Return the (X, Y) coordinate for the center point of the cell that contains the specified text.  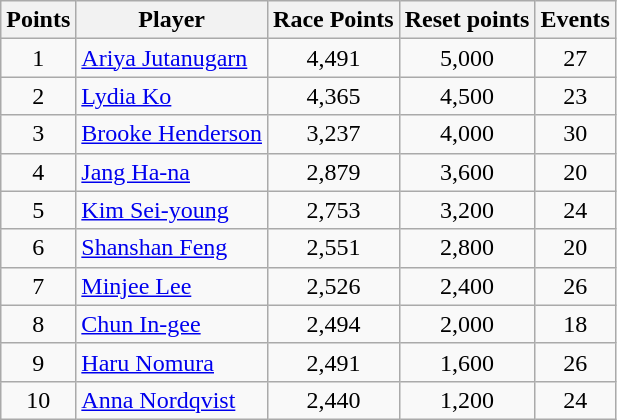
4,365 (334, 96)
5 (38, 210)
10 (38, 400)
4,500 (467, 96)
27 (575, 58)
2,000 (467, 324)
18 (575, 324)
Lydia Ko (172, 96)
4,000 (467, 134)
2,753 (334, 210)
Anna Nordqvist (172, 400)
2 (38, 96)
6 (38, 248)
Player (172, 20)
2,800 (467, 248)
Reset points (467, 20)
2,879 (334, 172)
3 (38, 134)
1,600 (467, 362)
1,200 (467, 400)
Minjee Lee (172, 286)
Race Points (334, 20)
2,400 (467, 286)
23 (575, 96)
Brooke Henderson (172, 134)
Haru Nomura (172, 362)
8 (38, 324)
Shanshan Feng (172, 248)
2,440 (334, 400)
30 (575, 134)
2,494 (334, 324)
9 (38, 362)
Ariya Jutanugarn (172, 58)
Events (575, 20)
3,237 (334, 134)
7 (38, 286)
2,491 (334, 362)
2,551 (334, 248)
5,000 (467, 58)
Chun In-gee (172, 324)
2,526 (334, 286)
Kim Sei-young (172, 210)
Jang Ha-na (172, 172)
3,200 (467, 210)
4,491 (334, 58)
3,600 (467, 172)
1 (38, 58)
4 (38, 172)
Points (38, 20)
